Capture the cell that displays the provided text and extract its (X, Y) central coordinate. 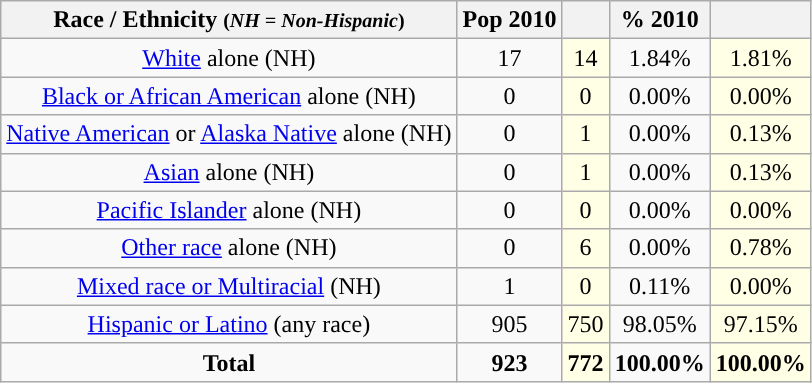
0.78% (760, 248)
98.05% (660, 324)
Pacific Islander alone (NH) (229, 210)
Total (229, 362)
1.81% (760, 58)
Asian alone (NH) (229, 172)
1.84% (660, 58)
Mixed race or Multiracial (NH) (229, 286)
772 (586, 362)
750 (586, 324)
97.15% (760, 324)
% 2010 (660, 20)
6 (586, 248)
Pop 2010 (510, 20)
Hispanic or Latino (any race) (229, 324)
Other race alone (NH) (229, 248)
905 (510, 324)
17 (510, 58)
Native American or Alaska Native alone (NH) (229, 134)
923 (510, 362)
14 (586, 58)
Black or African American alone (NH) (229, 96)
White alone (NH) (229, 58)
0.11% (660, 286)
Race / Ethnicity (NH = Non-Hispanic) (229, 20)
